Output the (x, y) coordinate of the center of the cell containing the given text.  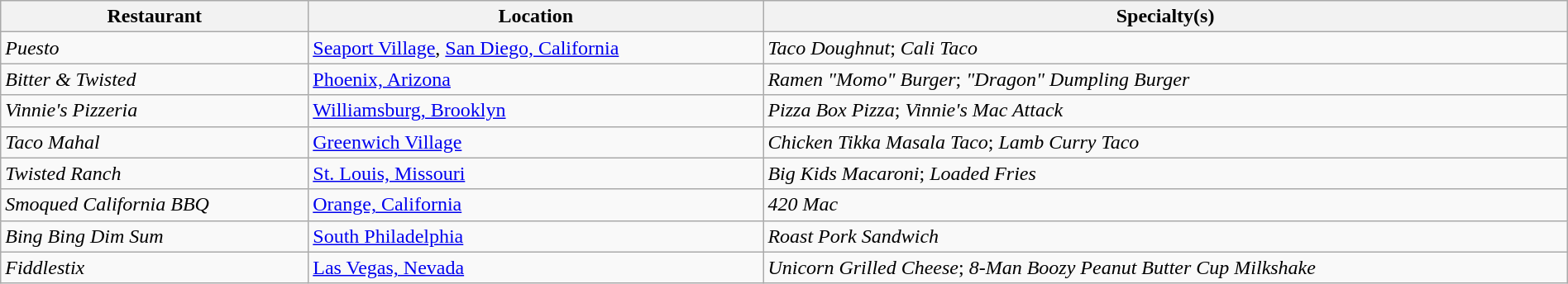
Unicorn Grilled Cheese; 8-Man Boozy Peanut Butter Cup Milkshake (1165, 267)
Taco Mahal (155, 142)
Specialty(s) (1165, 17)
420 Mac (1165, 205)
Seaport Village, San Diego, California (536, 48)
Ramen "Momo" Burger; "Dragon" Dumpling Burger (1165, 79)
Twisted Ranch (155, 173)
Puesto (155, 48)
Smoqued California BBQ (155, 205)
South Philadelphia (536, 236)
Taco Doughnut; Cali Taco (1165, 48)
Roast Pork Sandwich (1165, 236)
Bitter & Twisted (155, 79)
Vinnie's Pizzeria (155, 111)
St. Louis, Missouri (536, 173)
Greenwich Village (536, 142)
Chicken Tikka Masala Taco; Lamb Curry Taco (1165, 142)
Bing Bing Dim Sum (155, 236)
Pizza Box Pizza; Vinnie's Mac Attack (1165, 111)
Phoenix, Arizona (536, 79)
Location (536, 17)
Williamsburg, Brooklyn (536, 111)
Big Kids Macaroni; Loaded Fries (1165, 173)
Fiddlestix (155, 267)
Las Vegas, Nevada (536, 267)
Restaurant (155, 17)
Orange, California (536, 205)
